Detect which cell encompasses the target text, then output its [X, Y] center coordinate. 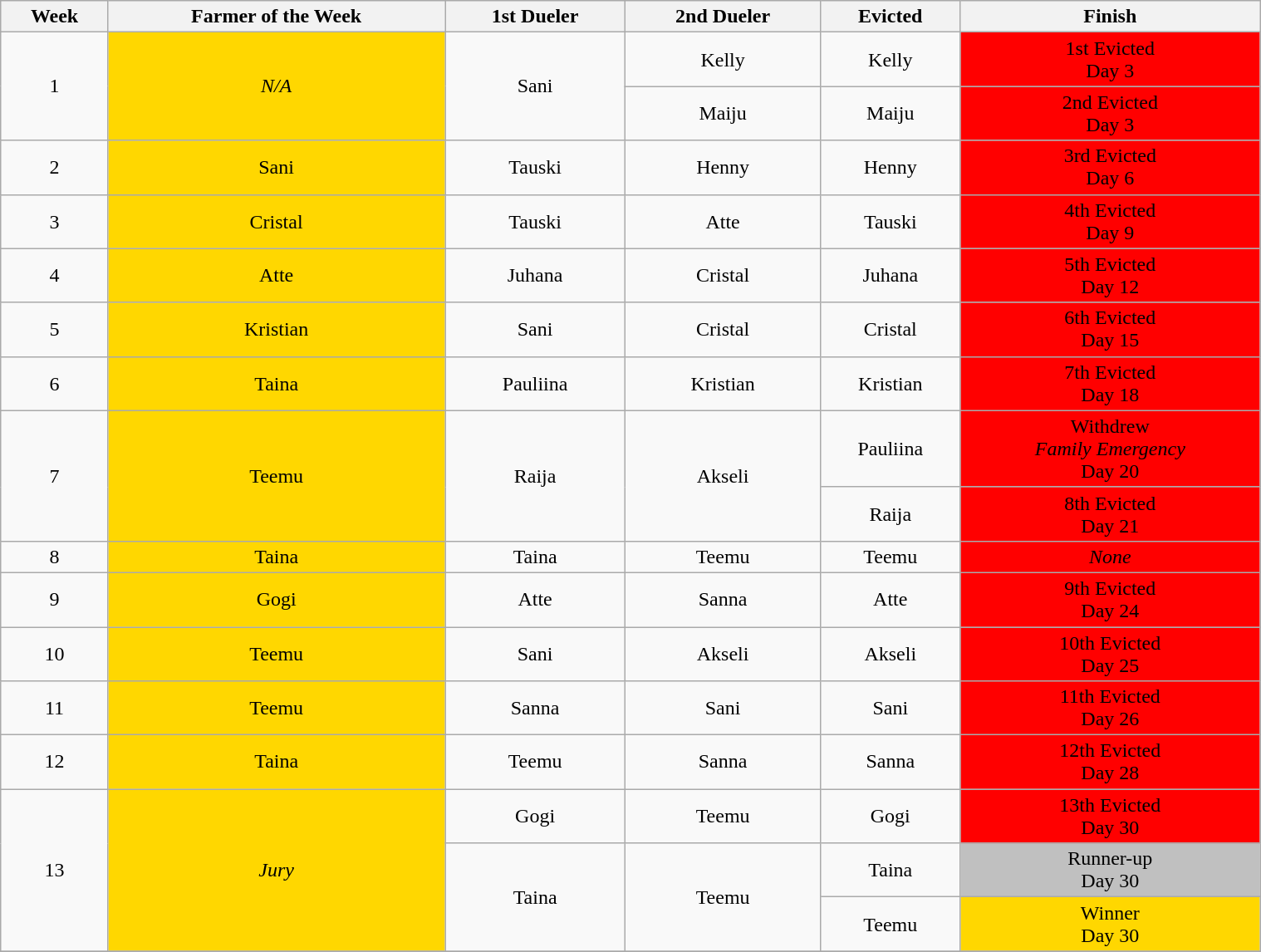
8 [54, 557]
1 [54, 86]
None [1110, 557]
11 [54, 708]
12th EvictedDay 28 [1110, 763]
10th EvictedDay 25 [1110, 653]
9 [54, 600]
7th EvictedDay 18 [1110, 384]
1st EvictedDay 3 [1110, 60]
13th EvictedDay 30 [1110, 816]
4 [54, 276]
2nd Dueler [723, 17]
5th EvictedDay 12 [1110, 276]
Farmer of the Week [277, 17]
3rd EvictedDay 6 [1110, 168]
1st Dueler [535, 17]
Evicted [891, 17]
12 [54, 763]
5 [54, 329]
13 [54, 871]
7 [54, 475]
6th EvictedDay 15 [1110, 329]
8th EvictedDay 21 [1110, 513]
WinnerDay 30 [1110, 924]
6 [54, 384]
11th EvictedDay 26 [1110, 708]
N/A [277, 86]
2nd EvictedDay 3 [1110, 113]
Runner-upDay 30 [1110, 871]
10 [54, 653]
Finish [1110, 17]
4th EvictedDay 9 [1110, 221]
2 [54, 168]
9th EvictedDay 24 [1110, 600]
Jury [277, 871]
WithdrewFamily EmergencyDay 20 [1110, 449]
Week [54, 17]
3 [54, 221]
